For the text-containing cell, return its midpoint in [x, y] coordinate format. 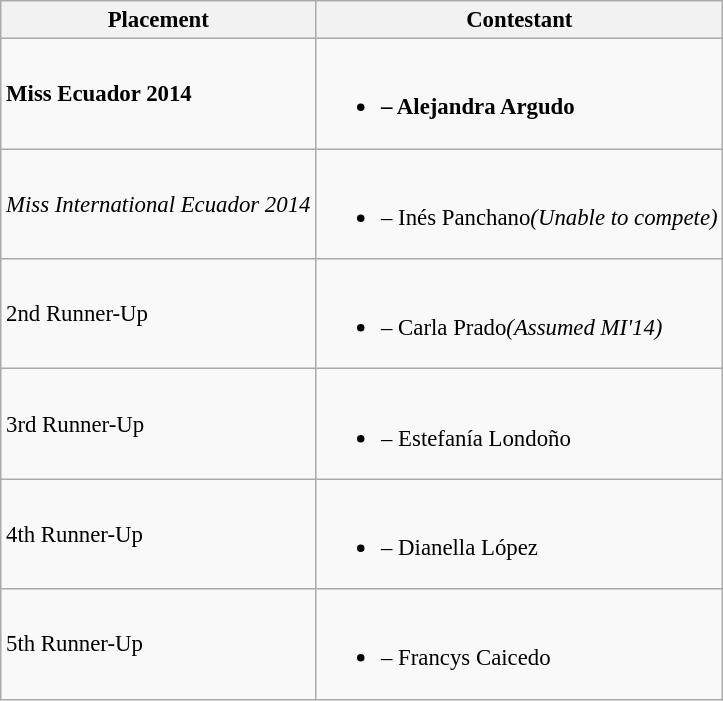
Miss International Ecuador 2014 [158, 204]
– Alejandra Argudo [520, 94]
– Dianella López [520, 534]
Placement [158, 20]
– Francys Caicedo [520, 644]
2nd Runner-Up [158, 314]
Miss Ecuador 2014 [158, 94]
3rd Runner-Up [158, 424]
4th Runner-Up [158, 534]
– Estefanía Londoño [520, 424]
– Carla Prado(Assumed MI'14) [520, 314]
Contestant [520, 20]
5th Runner-Up [158, 644]
– Inés Panchano(Unable to compete) [520, 204]
